Output the [x, y] coordinate of the center of the cell containing the given text.  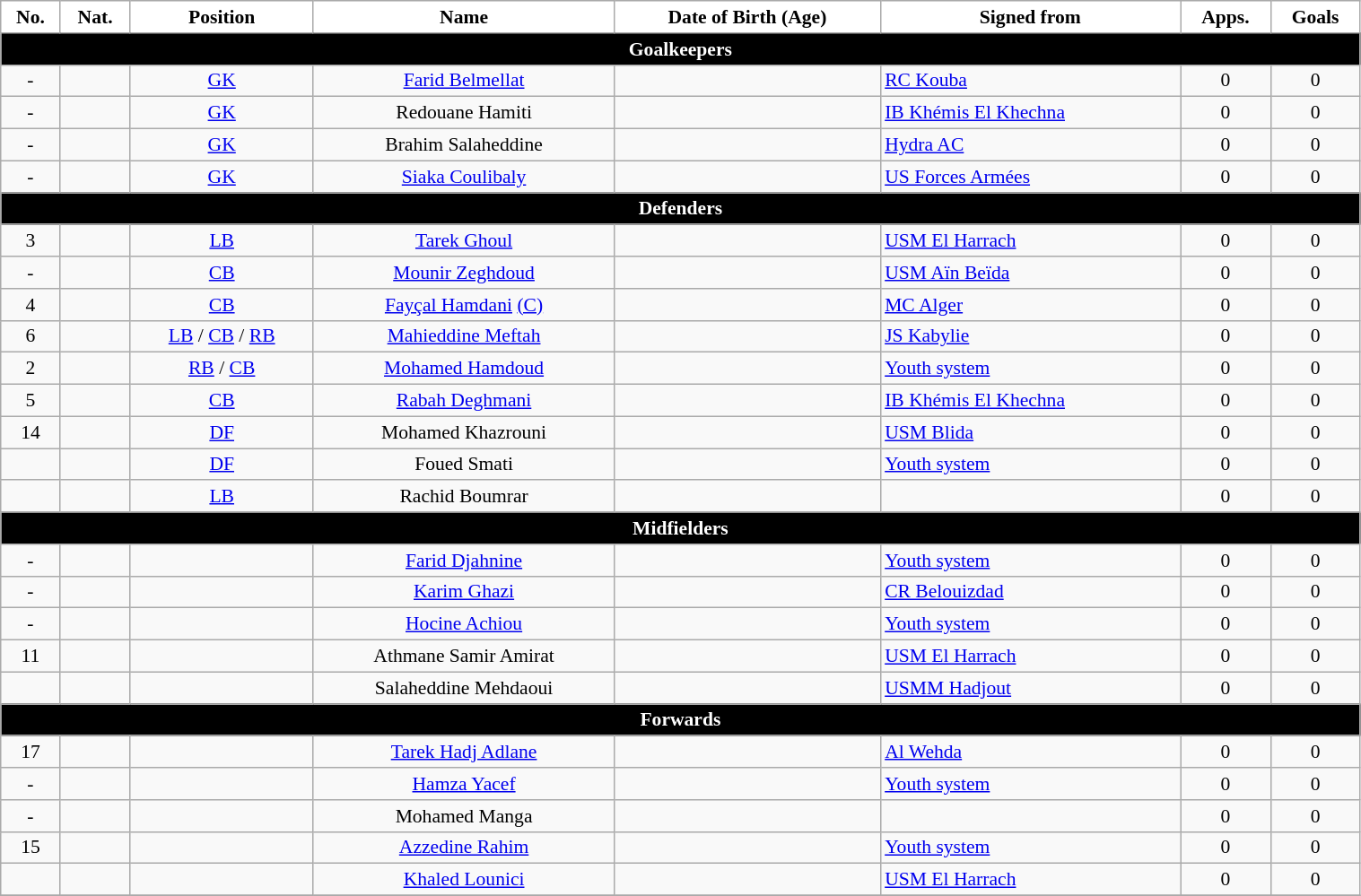
RB / CB [222, 369]
3 [31, 241]
14 [31, 432]
Mohamed Manga [463, 816]
Hydra AC [1030, 145]
Name [463, 17]
Mohamed Hamdoud [463, 369]
Athmane Samir Amirat [463, 657]
Foued Smati [463, 465]
Goals [1315, 17]
4 [31, 305]
MC Alger [1030, 305]
11 [31, 657]
Azzedine Rahim [463, 848]
Date of Birth (Age) [747, 17]
Apps. [1226, 17]
CR Belouizdad [1030, 592]
JS Kabylie [1030, 336]
2 [31, 369]
Mounir Zeghdoud [463, 273]
Mohamed Khazrouni [463, 432]
Rabah Deghmani [463, 401]
Salaheddine Mehdaoui [463, 688]
Hamza Yacef [463, 784]
Farid Djahnine [463, 561]
Al Wehda [1030, 752]
Tarek Ghoul [463, 241]
Defenders [680, 209]
Nat. [95, 17]
Tarek Hadj Adlane [463, 752]
15 [31, 848]
Brahim Salaheddine [463, 145]
Farid Belmellat [463, 81]
LB / CB / RB [222, 336]
5 [31, 401]
Goalkeepers [680, 49]
Signed from [1030, 17]
Fayçal Hamdani (C) [463, 305]
6 [31, 336]
Rachid Boumrar [463, 497]
USM Aïn Beïda [1030, 273]
Forwards [680, 720]
17 [31, 752]
Midfielders [680, 528]
RC Kouba [1030, 81]
Khaled Lounici [463, 880]
Hocine Achiou [463, 624]
Position [222, 17]
No. [31, 17]
Karim Ghazi [463, 592]
USM Blida [1030, 432]
Redouane Hamiti [463, 113]
Siaka Coulibaly [463, 177]
USMM Hadjout [1030, 688]
Mahieddine Meftah [463, 336]
US Forces Armées [1030, 177]
